Find where the given text appears and provide that cell's center as (X, Y) coordinate. 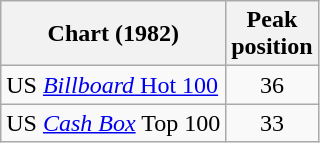
36 (272, 85)
33 (272, 123)
US Billboard Hot 100 (114, 85)
US Cash Box Top 100 (114, 123)
Peakposition (272, 34)
Chart (1982) (114, 34)
